Detect which cell encompasses the target text, then output its (X, Y) center coordinate. 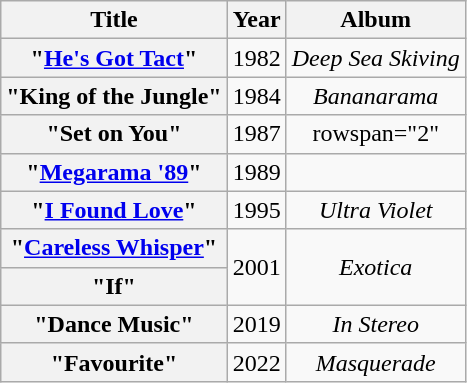
"Megarama '89" (114, 172)
"If" (114, 286)
Ultra Violet (376, 210)
1995 (256, 210)
1989 (256, 172)
"Favourite" (114, 362)
1984 (256, 96)
2022 (256, 362)
Bananarama (376, 96)
"Careless Whisper" (114, 248)
Masquerade (376, 362)
Exotica (376, 267)
"King of the Jungle" (114, 96)
1982 (256, 58)
2019 (256, 324)
rowspan="2" (376, 134)
Deep Sea Skiving (376, 58)
Title (114, 20)
"He's Got Tact" (114, 58)
Album (376, 20)
"I Found Love" (114, 210)
In Stereo (376, 324)
2001 (256, 267)
"Dance Music" (114, 324)
Year (256, 20)
"Set on You" (114, 134)
1987 (256, 134)
